Detect which cell encompasses the target text, then output its [x, y] center coordinate. 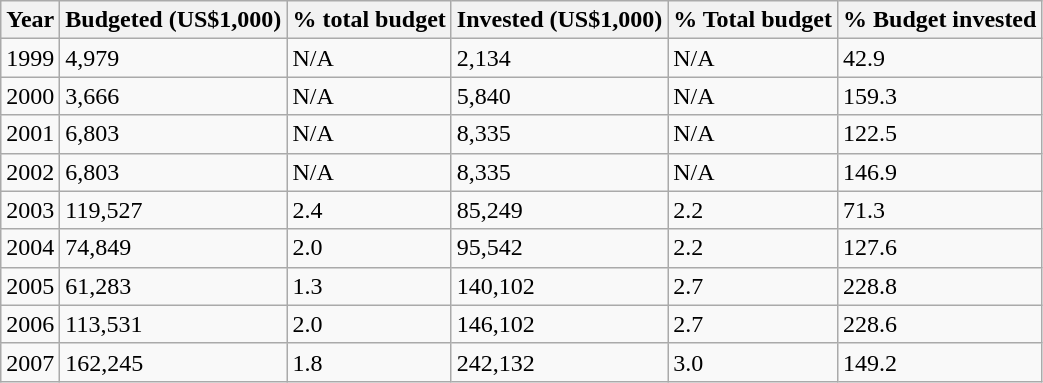
162,245 [174, 362]
3.0 [753, 362]
149.2 [939, 362]
228.8 [939, 286]
95,542 [559, 248]
127.6 [939, 248]
2.4 [369, 210]
% Total budget [753, 20]
74,849 [174, 248]
% Budget invested [939, 20]
2,134 [559, 58]
% total budget [369, 20]
2000 [30, 96]
2001 [30, 134]
3,666 [174, 96]
113,531 [174, 324]
Budgeted (US$1,000) [174, 20]
Invested (US$1,000) [559, 20]
61,283 [174, 286]
119,527 [174, 210]
2007 [30, 362]
1.3 [369, 286]
4,979 [174, 58]
122.5 [939, 134]
2006 [30, 324]
228.6 [939, 324]
2005 [30, 286]
Year [30, 20]
42.9 [939, 58]
140,102 [559, 286]
146,102 [559, 324]
2002 [30, 172]
146.9 [939, 172]
71.3 [939, 210]
85,249 [559, 210]
2004 [30, 248]
2003 [30, 210]
5,840 [559, 96]
159.3 [939, 96]
1999 [30, 58]
242,132 [559, 362]
1.8 [369, 362]
